Output the (X, Y) coordinate of the center of the cell containing the given text.  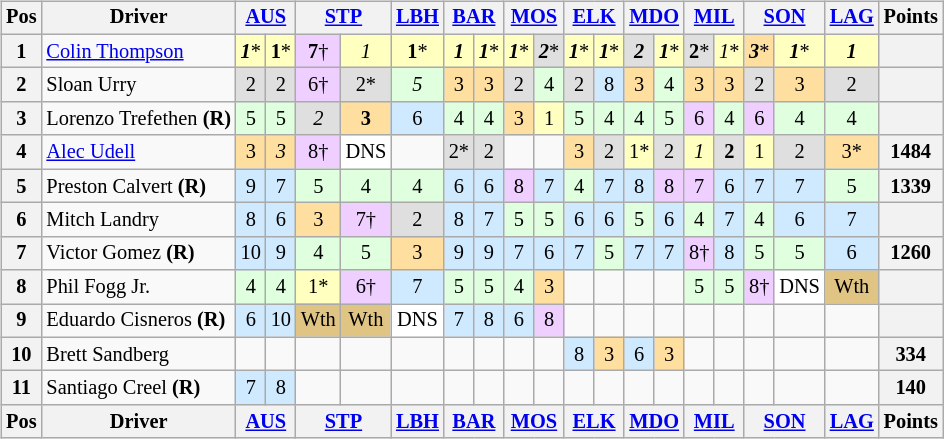
1484 (911, 152)
Eduardo Cisneros (R) (138, 321)
Santiago Creel (R) (138, 388)
Victor Gomez (R) (138, 253)
Lorenzo Trefethen (R) (138, 119)
Sloan Urry (138, 85)
Colin Thompson (138, 51)
Alec Udell (138, 152)
Phil Fogg Jr. (138, 287)
Mitch Landry (138, 220)
140 (911, 388)
1260 (911, 253)
1339 (911, 186)
334 (911, 354)
Preston Calvert (R) (138, 186)
Brett Sandberg (138, 354)
11 (21, 388)
